Identify which cell holds the provided text, then report its (X, Y) central coordinate. 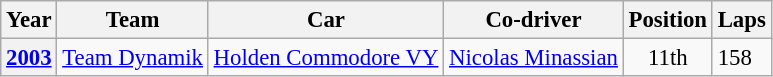
Position (668, 20)
2003 (29, 58)
Holden Commodore VY (326, 58)
158 (742, 58)
Co-driver (534, 20)
11th (668, 58)
Nicolas Minassian (534, 58)
Year (29, 20)
Car (326, 20)
Team Dynamik (132, 58)
Laps (742, 20)
Team (132, 20)
